For the text-containing cell, return its midpoint in (X, Y) coordinate format. 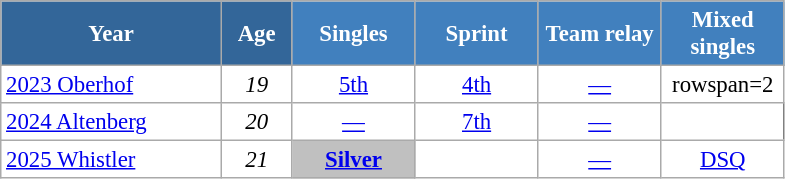
2025 Whistler (112, 160)
21 (256, 160)
DSQ (722, 160)
Age (256, 34)
Team relay (600, 34)
19 (256, 85)
2024 Altenberg (112, 122)
4th (476, 85)
rowspan=2 (722, 85)
7th (476, 122)
Mixed singles (722, 34)
5th (354, 85)
2023 Oberhof (112, 85)
Sprint (476, 34)
20 (256, 122)
Year (112, 34)
Silver (354, 160)
Singles (354, 34)
